Capture the cell that displays the provided text and extract its (x, y) central coordinate. 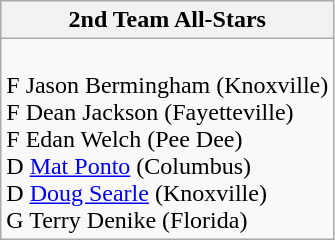
2nd Team All-Stars (168, 20)
